Pinpoint the cell where the given text exists, returning its [X, Y] midpoint coordinate. 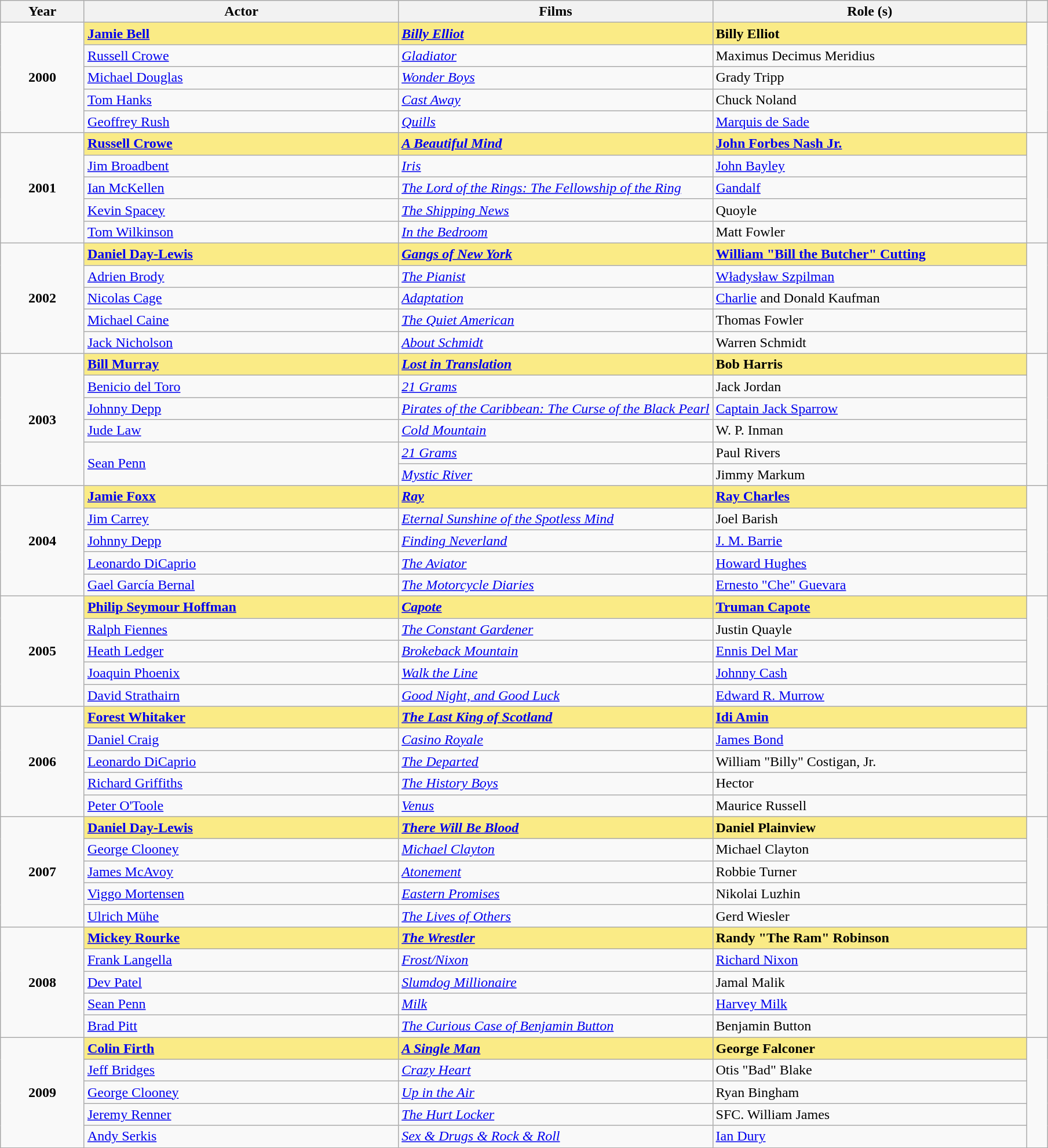
Randy "The Ram" Robinson [870, 938]
Jim Broadbent [241, 166]
Andy Serkis [241, 1136]
The Shipping News [556, 210]
Actor [241, 12]
Joaquin Phoenix [241, 673]
Ralph Fiennes [241, 629]
Eternal Sunshine of the Spotless Mind [556, 519]
Jamie Bell [241, 34]
Ulrich Mühe [241, 916]
Richard Nixon [870, 960]
Mickey Rourke [241, 938]
Brad Pitt [241, 1026]
George Falconer [870, 1048]
Forest Whitaker [241, 717]
Lost in Translation [556, 365]
The Departed [556, 761]
Cast Away [556, 100]
There Will Be Blood [556, 828]
Jamie Foxx [241, 497]
Matt Fowler [870, 232]
A Beautiful Mind [556, 144]
Warren Schmidt [870, 342]
Ian Dury [870, 1136]
W. P. Inman [870, 431]
2000 [43, 78]
Atonement [556, 872]
Paul Rivers [870, 453]
Thomas Fowler [870, 320]
William "Bill the Butcher" Cutting [870, 254]
Robbie Turner [870, 872]
Wonder Boys [556, 78]
2005 [43, 651]
Justin Quayle [870, 629]
Quoyle [870, 210]
The Lives of Others [556, 916]
Edward R. Murrow [870, 695]
Quills [556, 122]
Ian McKellen [241, 188]
James McAvoy [241, 872]
Dev Patel [241, 982]
Role (s) [870, 12]
Jeff Bridges [241, 1070]
About Schmidt [556, 342]
Hector [870, 783]
Gael García Bernal [241, 585]
2003 [43, 420]
John Bayley [870, 166]
Eastern Promises [556, 894]
Nicolas Cage [241, 298]
Grady Tripp [870, 78]
Venus [556, 806]
Films [556, 12]
Marquis de Sade [870, 122]
Michael Caine [241, 320]
Maurice Russell [870, 806]
Daniel Craig [241, 739]
Heath Ledger [241, 651]
Nikolai Luzhin [870, 894]
Milk [556, 1004]
2009 [43, 1092]
Howard Hughes [870, 563]
Brokeback Mountain [556, 651]
The Constant Gardener [556, 629]
Jimmy Markum [870, 475]
2001 [43, 188]
Tom Wilkinson [241, 232]
Joel Barish [870, 519]
Maximus Decimus Meridius [870, 56]
Captain Jack Sparrow [870, 409]
The Last King of Scotland [556, 717]
Crazy Heart [556, 1070]
Ryan Bingham [870, 1092]
Otis "Bad" Blake [870, 1070]
Adrien Brody [241, 276]
SFC. William James [870, 1114]
Kevin Spacey [241, 210]
Jeremy Renner [241, 1114]
Adaptation [556, 298]
Gladiator [556, 56]
Benicio del Toro [241, 387]
2006 [43, 761]
The Curious Case of Benjamin Button [556, 1026]
The History Boys [556, 783]
Richard Griffiths [241, 783]
James Bond [870, 739]
Bob Harris [870, 365]
Good Night, and Good Luck [556, 695]
Frost/Nixon [556, 960]
Up in the Air [556, 1092]
Michael Douglas [241, 78]
Sex & Drugs & Rock & Roll [556, 1136]
Daniel Plainview [870, 828]
Idi Amin [870, 717]
Casino Royale [556, 739]
The Aviator [556, 563]
Chuck Noland [870, 100]
John Forbes Nash Jr. [870, 144]
Gerd Wiesler [870, 916]
Geoffrey Rush [241, 122]
David Strathairn [241, 695]
Gangs of New York [556, 254]
2004 [43, 541]
Philip Seymour Hoffman [241, 607]
Johnny Cash [870, 673]
In the Bedroom [556, 232]
Viggo Mortensen [241, 894]
The Lord of the Rings: The Fellowship of the Ring [556, 188]
2002 [43, 298]
Capote [556, 607]
Frank Langella [241, 960]
Iris [556, 166]
The Wrestler [556, 938]
Gandalf [870, 188]
The Motorcycle Diaries [556, 585]
The Quiet American [556, 320]
Władysław Szpilman [870, 276]
Ray [556, 497]
Pirates of the Caribbean: The Curse of the Black Pearl [556, 409]
Charlie and Donald Kaufman [870, 298]
Benjamin Button [870, 1026]
Tom Hanks [241, 100]
The Pianist [556, 276]
Ernesto "Che" Guevara [870, 585]
Cold Mountain [556, 431]
A Single Man [556, 1048]
Ray Charles [870, 497]
Ennis Del Mar [870, 651]
Slumdog Millionaire [556, 982]
Finding Neverland [556, 541]
Jamal Malik [870, 982]
Bill Murray [241, 365]
Walk the Line [556, 673]
Colin Firth [241, 1048]
Jude Law [241, 431]
Harvey Milk [870, 1004]
Mystic River [556, 475]
2007 [43, 872]
Peter O'Toole [241, 806]
2008 [43, 982]
Jack Nicholson [241, 342]
Year [43, 12]
J. M. Barrie [870, 541]
William "Billy" Costigan, Jr. [870, 761]
Jack Jordan [870, 387]
Truman Capote [870, 607]
Jim Carrey [241, 519]
The Hurt Locker [556, 1114]
